Capture the cell that displays the provided text and extract its (x, y) central coordinate. 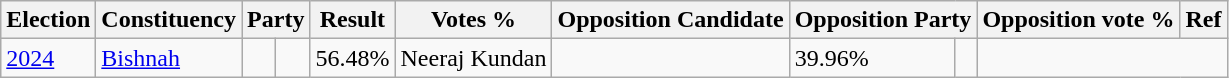
Opposition vote % (1078, 20)
56.48% (352, 58)
2024 (48, 58)
Election (48, 20)
Neeraj Kundan (474, 58)
Constituency (169, 20)
Opposition Party (883, 20)
Ref (1204, 20)
39.96% (872, 58)
Opposition Candidate (670, 20)
Bishnah (169, 58)
Result (352, 20)
Votes % (474, 20)
Party (276, 20)
